For the text-containing cell, return its midpoint in (x, y) coordinate format. 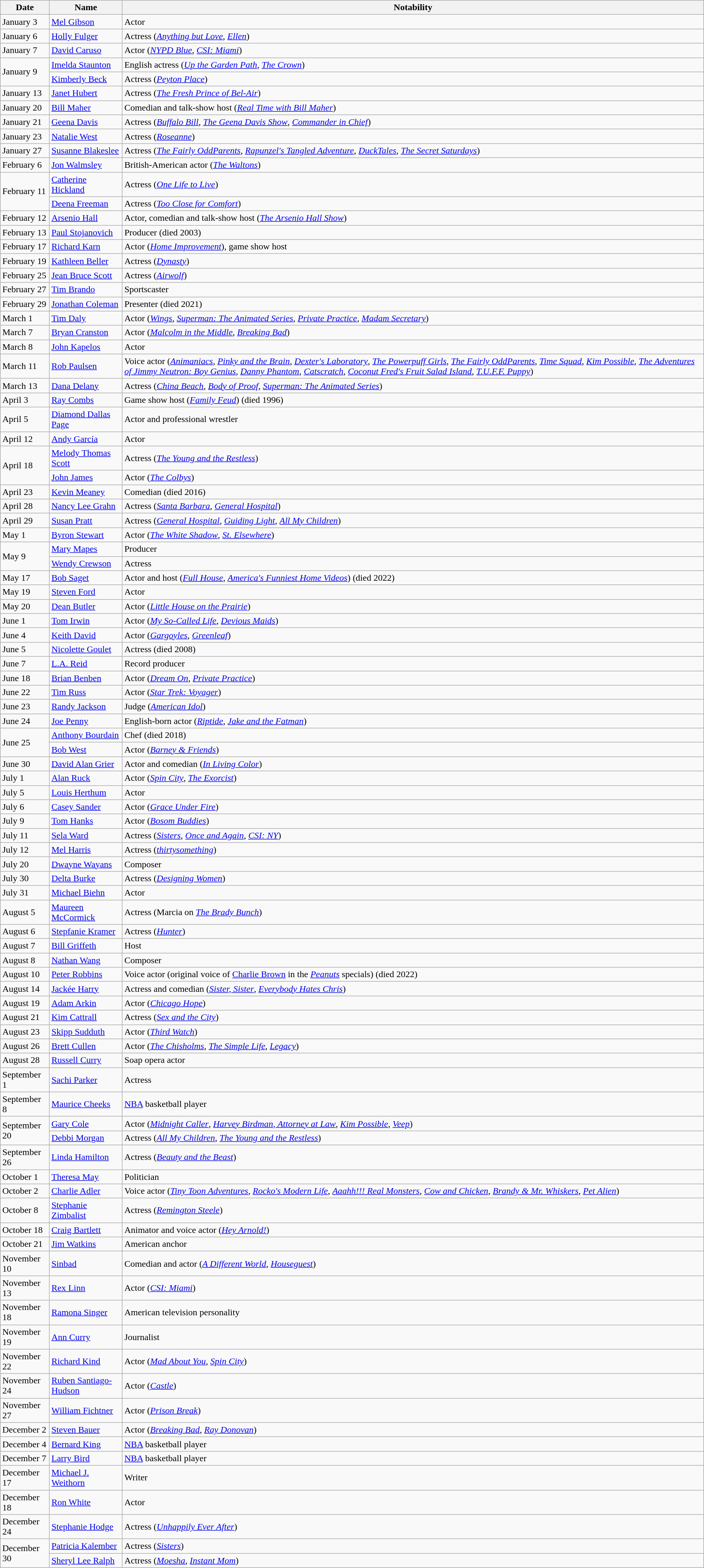
Janet Hubert (86, 93)
Kimberly Beck (86, 79)
Actor and professional wrestler (413, 419)
Actress (Roseanne) (413, 136)
January 7 (25, 50)
Actor, comedian and talk-show host (The Arsenio Hall Show) (413, 218)
Record producer (413, 663)
February 17 (25, 247)
Catherine Hickland (86, 184)
Writer (413, 1477)
Holly Fulger (86, 36)
December 17 (25, 1477)
Jon Walmsley (86, 165)
Actor (Third Watch) (413, 1032)
April 28 (25, 506)
Politician (413, 1177)
December 24 (25, 1527)
Producer (413, 549)
Michael J. Weithorn (86, 1477)
Russell Curry (86, 1060)
Natalie West (86, 136)
Actress (Unhappily Ever After) (413, 1527)
Name (86, 8)
December 18 (25, 1502)
July 11 (25, 835)
July 31 (25, 893)
Mel Harris (86, 850)
Notability (413, 8)
Actor (Wings, Superman: The Animated Series, Private Practice, Madam Secretary) (413, 318)
Actress (The Fairly OddParents, Rapunzel's Tangled Adventure, DuckTales, The Secret Saturdays) (413, 150)
Actor (My So-Called Life, Devious Maids) (413, 621)
Stephanie Hodge (86, 1527)
Actor (Malcolm in the Middle, Breaking Bad) (413, 332)
Anthony Bourdain (86, 735)
March 13 (25, 386)
Maureen McCormick (86, 912)
February 13 (25, 232)
Arsenio Hall (86, 218)
October 1 (25, 1177)
January 13 (25, 93)
January 9 (25, 72)
Actress (died 2008) (413, 649)
June 30 (25, 764)
Wendy Crewson (86, 563)
November 27 (25, 1410)
February 6 (25, 165)
Rex Linn (86, 1288)
Kim Cattrall (86, 1017)
Sportscaster (413, 290)
Judge (American Idol) (413, 707)
Actress and comedian (Sister, Sister, Everybody Hates Chris) (413, 989)
Actress (Too Close for Comfort) (413, 204)
Melody Thomas Scott (86, 458)
Skipp Sudduth (86, 1032)
June 22 (25, 692)
July 9 (25, 821)
June 5 (25, 649)
November 18 (25, 1313)
Animator and voice actor (Hey Arnold!) (413, 1230)
Actress (China Beach, Body of Proof, Superman: The Animated Series) (413, 386)
November 22 (25, 1362)
December 2 (25, 1430)
Tom Irwin (86, 621)
Actor (Chicago Hope) (413, 1003)
Actress (General Hospital, Guiding Light, All My Children) (413, 521)
Keith David (86, 635)
July 12 (25, 850)
Producer (died 2003) (413, 232)
Bob West (86, 750)
Actor and comedian (In Living Color) (413, 764)
Steven Bauer (86, 1430)
Actor (The White Shadow, St. Elsewhere) (413, 535)
Tim Russ (86, 692)
Louis Herthum (86, 792)
Jim Watkins (86, 1244)
Rob Paulsen (86, 366)
May 17 (25, 578)
Mel Gibson (86, 22)
August 28 (25, 1060)
Actress (Santa Barbara, General Hospital) (413, 506)
Actress (Remington Steele) (413, 1210)
August 26 (25, 1046)
November 10 (25, 1264)
August 14 (25, 989)
Presenter (died 2021) (413, 304)
Michael Biehn (86, 893)
June 25 (25, 742)
Actress (Hunter) (413, 932)
February 11 (25, 192)
David Caruso (86, 50)
August 7 (25, 946)
Kevin Meaney (86, 492)
Actress (Dynasty) (413, 261)
Ruben Santiago-Hudson (86, 1386)
Kathleen Beller (86, 261)
July 30 (25, 878)
June 4 (25, 635)
Richard Karn (86, 247)
Nancy Lee Grahn (86, 506)
March 1 (25, 318)
Ray Combs (86, 400)
January 21 (25, 122)
February 19 (25, 261)
Actor (Barney & Friends) (413, 750)
January 20 (25, 108)
October 18 (25, 1230)
Chef (died 2018) (413, 735)
August 23 (25, 1032)
Adam Arkin (86, 1003)
August 8 (25, 960)
Actor (Bosom Buddies) (413, 821)
Sachi Parker (86, 1079)
David Alan Grier (86, 764)
Sheryl Lee Ralph (86, 1560)
Actor (The Chisholms, The Simple Life, Legacy) (413, 1046)
Sela Ward (86, 835)
August 10 (25, 974)
January 27 (25, 150)
American anchor (413, 1244)
July 20 (25, 864)
February 29 (25, 304)
Voice actor (original voice of Charlie Brown in the Peanuts specials) (died 2022) (413, 974)
Actor (Mad About You, Spin City) (413, 1362)
Comedian and actor (A Different World, Houseguest) (413, 1264)
Ann Curry (86, 1337)
Dwayne Wayans (86, 864)
Actor (Little House on the Prairie) (413, 606)
Ron White (86, 1502)
Actress (Beauty and the Beast) (413, 1157)
Byron Stewart (86, 535)
Bernard King (86, 1444)
Susan Pratt (86, 521)
June 7 (25, 663)
Patricia Kalember (86, 1546)
Actress (All My Children, The Young and the Restless) (413, 1138)
September 20 (25, 1131)
Craig Bartlett (86, 1230)
Actress (Peyton Place) (413, 79)
July 6 (25, 807)
April 5 (25, 419)
June 1 (25, 621)
Voice actor (Tiny Toon Adventures, Rocko's Modern Life, Aaahh!!! Real Monsters, Cow and Chicken, Brandy & Mr. Whiskers, Pet Alien) (413, 1191)
Diamond Dallas Page (86, 419)
Joe Penny (86, 721)
Randy Jackson (86, 707)
January 23 (25, 136)
Actor (CSI: Miami) (413, 1288)
Larry Bird (86, 1458)
Richard Kind (86, 1362)
Actor (The Colbys) (413, 478)
September 1 (25, 1079)
February 25 (25, 275)
Debbi Morgan (86, 1138)
Casey Sander (86, 807)
Actress (Sisters, Once and Again, CSI: NY) (413, 835)
August 21 (25, 1017)
Geena Davis (86, 122)
November 19 (25, 1337)
Jonathan Coleman (86, 304)
May 19 (25, 592)
January 3 (25, 22)
May 1 (25, 535)
October 2 (25, 1191)
Actress (thirtysomething) (413, 850)
Actress (Sisters) (413, 1546)
Andy García (86, 439)
Actress (Anything but Love, Ellen) (413, 36)
Susanne Blakeslee (86, 150)
September 8 (25, 1104)
Paul Stojanovich (86, 232)
Charlie Adler (86, 1191)
September 26 (25, 1157)
Tom Hanks (86, 821)
Peter Robbins (86, 974)
Tim Daly (86, 318)
January 6 (25, 36)
John Kapelos (86, 347)
August 19 (25, 1003)
Jackée Harry (86, 989)
Actress (Marcia on The Brady Bunch) (413, 912)
Actress (Airwolf) (413, 275)
Gary Cole (86, 1123)
Actress (Buffalo Bill, The Geena Davis Show, Commander in Chief) (413, 122)
Brian Benben (86, 678)
April 12 (25, 439)
August 6 (25, 932)
December 4 (25, 1444)
March 7 (25, 332)
Actress (Designing Women) (413, 878)
November 13 (25, 1288)
Actor (Prison Break) (413, 1410)
Actor (Grace Under Fire) (413, 807)
May 20 (25, 606)
Actor (Breaking Bad, Ray Donovan) (413, 1430)
Actor (Castle) (413, 1386)
Linda Hamilton (86, 1157)
Deena Freeman (86, 204)
British-American actor (The Waltons) (413, 165)
Bill Griffeth (86, 946)
June 18 (25, 678)
December 30 (25, 1553)
Alan Ruck (86, 778)
July 1 (25, 778)
Sinbad (86, 1264)
October 8 (25, 1210)
Bryan Cranston (86, 332)
John James (86, 478)
American television personality (413, 1313)
Maurice Cheeks (86, 1104)
Ramona Singer (86, 1313)
Nicolette Goulet (86, 649)
Stepfanie Kramer (86, 932)
April 29 (25, 521)
Journalist (413, 1337)
April 23 (25, 492)
December 7 (25, 1458)
Nathan Wang (86, 960)
Steven Ford (86, 592)
Bob Saget (86, 578)
Actress (Sex and the City) (413, 1017)
March 11 (25, 366)
Actor (NYPD Blue, CSI: Miami) (413, 50)
Actress (Moesha, Instant Mom) (413, 1560)
Actress (The Young and the Restless) (413, 458)
August 5 (25, 912)
June 24 (25, 721)
October 21 (25, 1244)
Actor (Home Improvement), game show host (413, 247)
Actor (Dream On, Private Practice) (413, 678)
Comedian and talk-show host (Real Time with Bill Maher) (413, 108)
Imelda Staunton (86, 65)
Host (413, 946)
Stephanie Zimbalist (86, 1210)
Theresa May (86, 1177)
English actress (Up the Garden Path, The Crown) (413, 65)
Actor (Star Trek: Voyager) (413, 692)
Bill Maher (86, 108)
Actor (Midnight Caller, Harvey Birdman, Attorney at Law, Kim Possible, Veep) (413, 1123)
Delta Burke (86, 878)
Tim Brando (86, 290)
Mary Mapes (86, 549)
William Fichtner (86, 1410)
Actor (Gargoyles, Greenleaf) (413, 635)
English-born actor (Riptide, Jake and the Fatman) (413, 721)
February 12 (25, 218)
Dana Delany (86, 386)
June 23 (25, 707)
Actress (One Life to Live) (413, 184)
November 24 (25, 1386)
L.A. Reid (86, 663)
July 5 (25, 792)
Actor and host (Full House, America's Funniest Home Videos) (died 2022) (413, 578)
Actor (Spin City, The Exorcist) (413, 778)
Game show host (Family Feud) (died 1996) (413, 400)
May 9 (25, 556)
Soap opera actor (413, 1060)
Dean Butler (86, 606)
April 3 (25, 400)
February 27 (25, 290)
Brett Cullen (86, 1046)
March 8 (25, 347)
Comedian (died 2016) (413, 492)
Jean Bruce Scott (86, 275)
Actress (The Fresh Prince of Bel-Air) (413, 93)
April 18 (25, 466)
Date (25, 8)
